Identify which cell holds the provided text, then report its [X, Y] central coordinate. 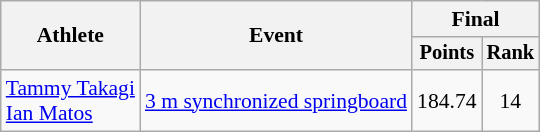
Athlete [70, 36]
Rank [511, 54]
Points [446, 54]
Tammy TakagiIan Matos [70, 100]
184.74 [446, 100]
Event [276, 36]
Final [476, 19]
3 m synchronized springboard [276, 100]
14 [511, 100]
